Scan for the cell matching the given text and deliver its [X, Y] coordinate at center. 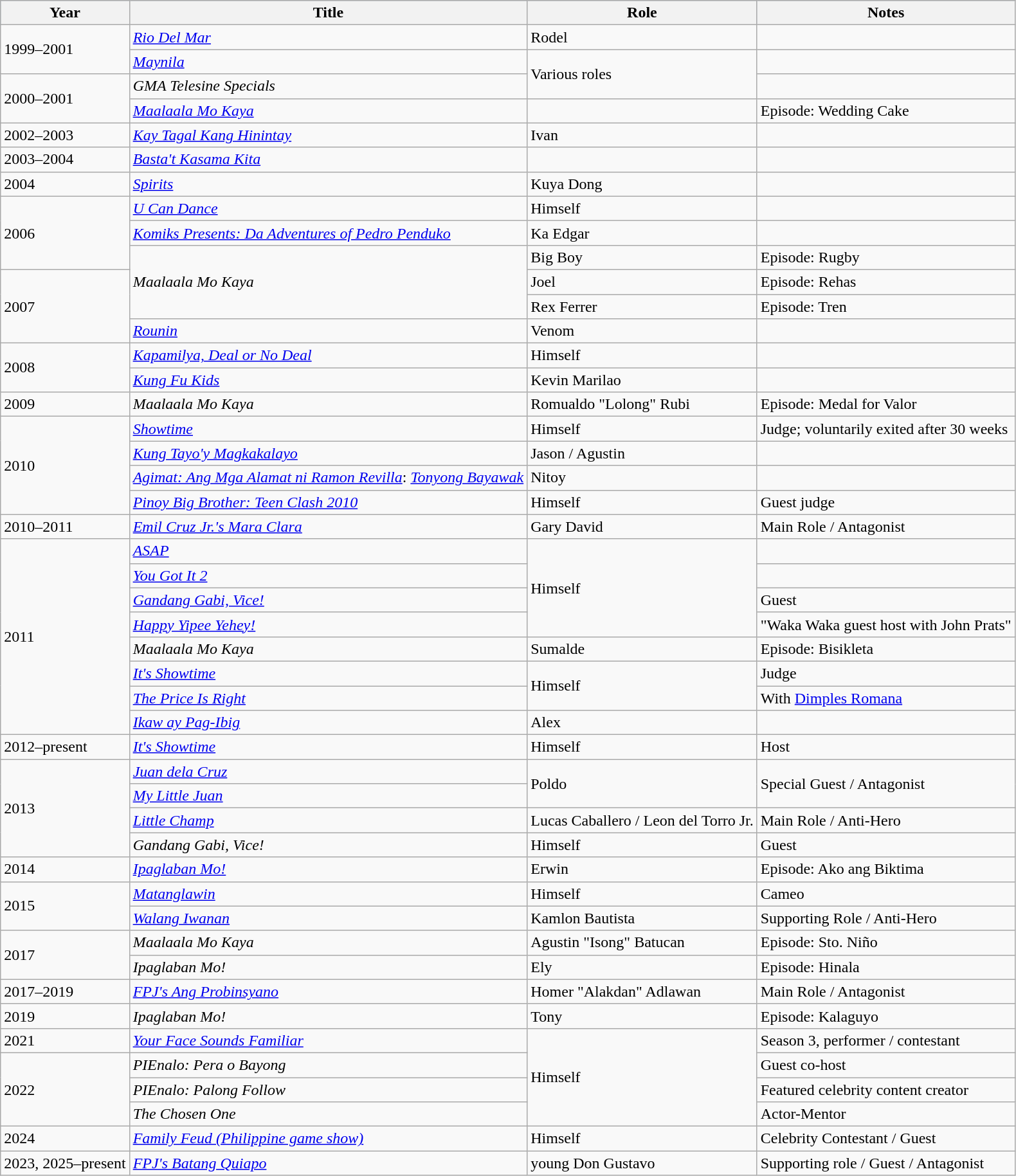
Episode: Hinala [886, 967]
2002–2003 [65, 135]
2019 [65, 1016]
Erwin [642, 869]
1999–2001 [65, 50]
Emil Cruz Jr.'s Mara Clara [328, 527]
Rodel [642, 37]
Venom [642, 331]
Celebrity Contestant / Guest [886, 1139]
Title [328, 13]
2004 [65, 184]
Kung Fu Kids [328, 380]
Happy Yipee Yehey! [328, 624]
ASAP [328, 551]
2007 [65, 306]
Episode: Rugby [886, 257]
Episode: Medal for Valor [886, 404]
Kung Tayo'y Magkakalayo [328, 453]
Nitoy [642, 478]
Ikaw ay Pag-Ibig [328, 723]
Juan dela Cruz [328, 772]
Gary David [642, 527]
Judge; voluntarily exited after 30 weeks [886, 429]
Episode: Tren [886, 307]
Basta't Kasama Kita [328, 159]
2012–present [65, 747]
Ivan [642, 135]
Maynila [328, 62]
Ka Edgar [642, 233]
Poldo [642, 784]
Guest judge [886, 502]
The Chosen One [328, 1114]
FPJ's Batang Quiapo [328, 1163]
young Don Gustavo [642, 1163]
Host [886, 747]
Sumalde [642, 649]
Episode: Wedding Cake [886, 111]
2021 [65, 1040]
Various roles [642, 74]
2009 [65, 404]
The Price Is Right [328, 698]
Supporting Role / Anti-Hero [886, 918]
Role [642, 13]
FPJ's Ang Probinsyano [328, 991]
Cameo [886, 894]
Rounin [328, 331]
Guest co-host [886, 1065]
Jason / Agustin [642, 453]
Featured celebrity content creator [886, 1090]
2003–2004 [65, 159]
2017 [65, 955]
Kapamilya, Deal or No Deal [328, 356]
2022 [65, 1089]
Your Face Sounds Familiar [328, 1040]
With Dimples Romana [886, 698]
Komiks Presents: Da Adventures of Pedro Penduko [328, 233]
Tony [642, 1016]
Walang Iwanan [328, 918]
Actor-Mentor [886, 1114]
Kuya Dong [642, 184]
You Got It 2 [328, 575]
PIEnalo: Palong Follow [328, 1090]
2006 [65, 233]
GMA Telesine Specials [328, 86]
2013 [65, 808]
My Little Juan [328, 796]
Kevin Marilao [642, 380]
2023, 2025–present [65, 1163]
Showtime [328, 429]
Episode: Rehas [886, 282]
Episode: Ako ang Biktima [886, 869]
2011 [65, 637]
Season 3, performer / contestant [886, 1040]
Year [65, 13]
Special Guest / Antagonist [886, 784]
Joel [642, 282]
Kay Tagal Kang Hinintay [328, 135]
2000–2001 [65, 98]
Romualdo "Lolong" Rubi [642, 404]
Alex [642, 723]
2024 [65, 1139]
Little Champ [328, 820]
Family Feud (Philippine game show) [328, 1139]
"Waka Waka guest host with John Prats" [886, 624]
Big Boy [642, 257]
Rex Ferrer [642, 307]
Episode: Kalaguyo [886, 1016]
Kamlon Bautista [642, 918]
Agustin "Isong" Batucan [642, 943]
Episode: Sto. Niño [886, 943]
Matanglawin [328, 894]
Ely [642, 967]
Homer "Alakdan" Adlawan [642, 991]
Rio Del Mar [328, 37]
Episode: Bisikleta [886, 649]
Spirits [328, 184]
Supporting role / Guest / Antagonist [886, 1163]
2014 [65, 869]
Pinoy Big Brother: Teen Clash 2010 [328, 502]
Judge [886, 673]
U Can Dance [328, 208]
Notes [886, 13]
2010 [65, 466]
PIEnalo: Pera o Bayong [328, 1065]
2015 [65, 906]
2017–2019 [65, 991]
Lucas Caballero / Leon del Torro Jr. [642, 820]
Agimat: Ang Mga Alamat ni Ramon Revilla: Tonyong Bayawak [328, 478]
Main Role / Anti-Hero [886, 820]
2008 [65, 368]
2010–2011 [65, 527]
